Scan for the cell matching the given text and deliver its (x, y) coordinate at center. 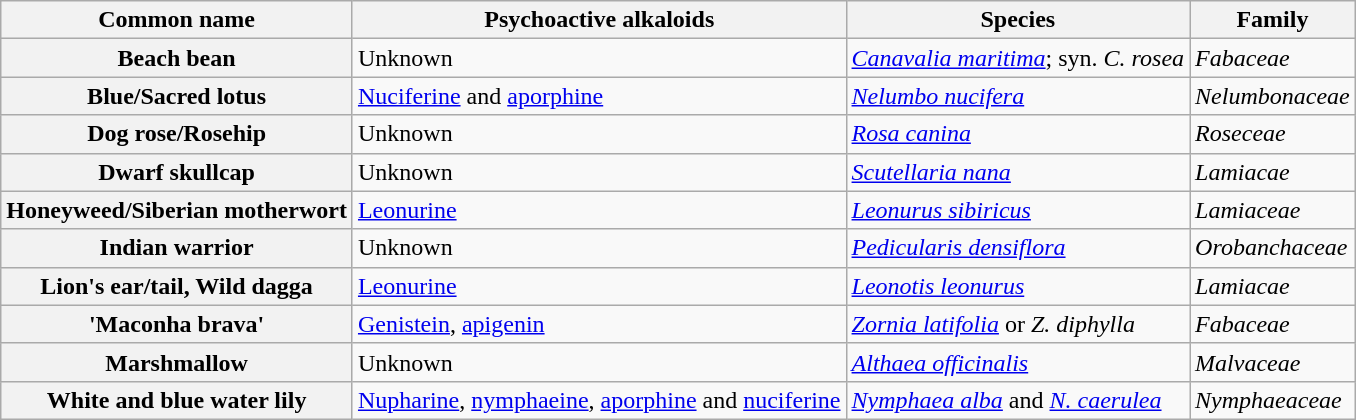
Scutellaria nana (1018, 172)
Dog rose/Rosehip (177, 134)
Blue/Sacred lotus (177, 96)
Nelumbo nucifera (1018, 96)
Althaea officinalis (1018, 362)
Nupharine, nymphaeine, aporphine and nuciferine (599, 400)
Pedicularis densiflora (1018, 248)
Leonotis leonurus (1018, 286)
Canavalia maritima; syn. C. rosea (1018, 58)
Family (1273, 20)
Lamiaceae (1273, 210)
Leonurus sibiricus (1018, 210)
Nymphaea alba and N. caerulea (1018, 400)
Marshmallow (177, 362)
Malvaceae (1273, 362)
White and blue water lily (177, 400)
Indian warrior (177, 248)
Lion's ear/tail, Wild dagga (177, 286)
Zornia latifolia or Z. diphylla (1018, 324)
Genistein, apigenin (599, 324)
Common name (177, 20)
Nuciferine and aporphine (599, 96)
Honeyweed/Siberian motherwort (177, 210)
Roseceae (1273, 134)
Species (1018, 20)
Beach bean (177, 58)
'Maconha brava' (177, 324)
Dwarf skullcap (177, 172)
Nelumbonaceae (1273, 96)
Psychoactive alkaloids (599, 20)
Rosa canina (1018, 134)
Orobanchaceae (1273, 248)
Nymphaeaceae (1273, 400)
